From the cell containing the given text, extract its center point as (x, y) coordinate. 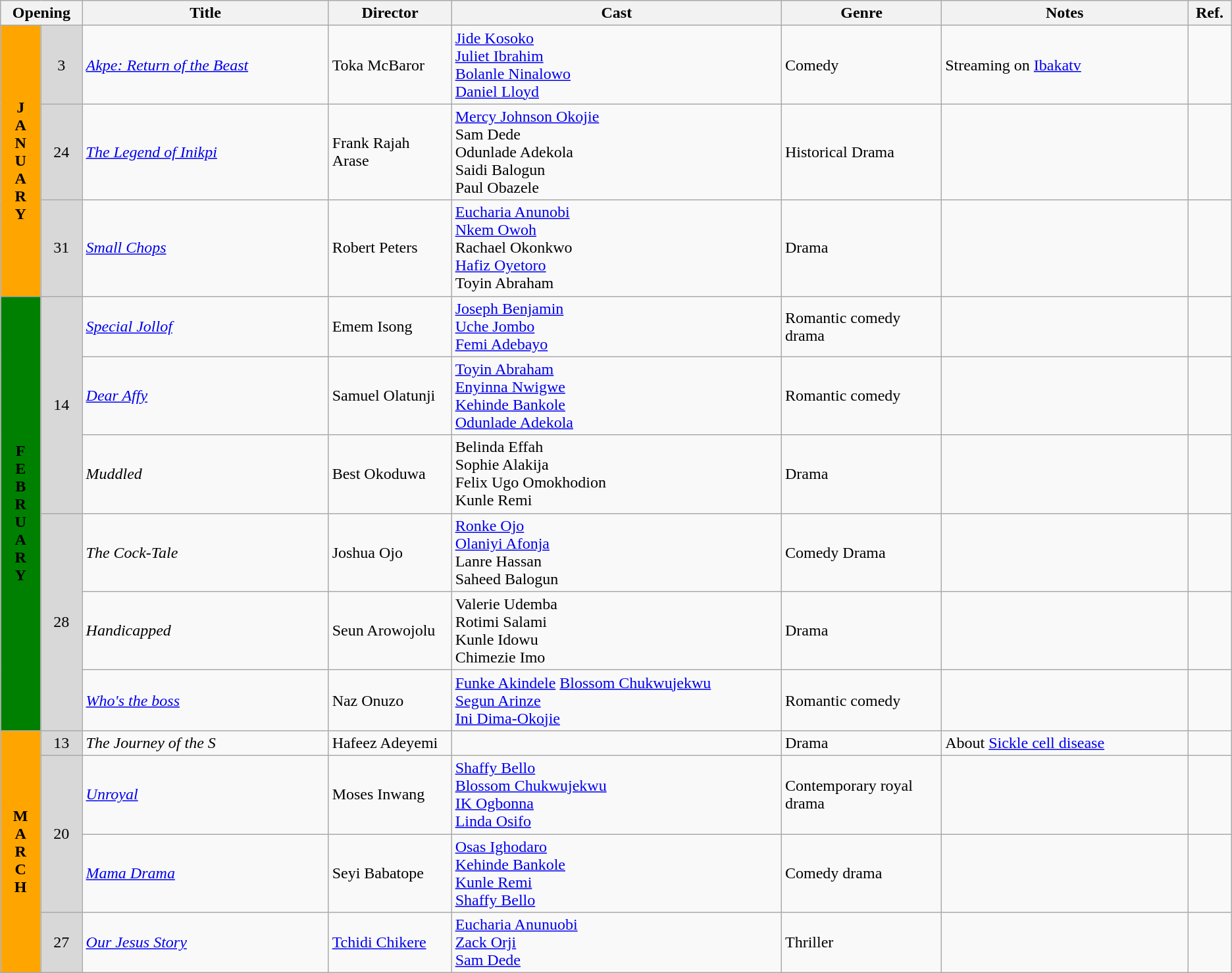
Best Okoduwa (390, 474)
Toka McBaror (390, 64)
27 (62, 943)
28 (62, 622)
Shaffy BelloBlossom ChukwujekwuIK OgbonnaLinda Osifo (616, 795)
Comedy (861, 64)
Seyi Babatope (390, 874)
Cast (616, 13)
Toyin AbrahamEnyinna NwigweKehinde BankoleOdunlade Adekola (616, 396)
13 (62, 743)
20 (62, 834)
24 (62, 152)
3 (62, 64)
Joshua Ojo (390, 553)
Mercy Johnson OkojieSam DedeOdunlade AdekolaSaidi BalogunPaul Obazele (616, 152)
Hafeez Adeyemi (390, 743)
Osas IghodaroKehinde BankoleKunle RemiShaffy Bello (616, 874)
Genre (861, 13)
Funke Akindele Blossom ChukwujekwuSegun ArinzeIni Dima-Okojie (616, 700)
Ronke OjoOlaniyi AfonjaLanre HassanSaheed Balogun (616, 553)
Moses Inwang (390, 795)
Small Chops (205, 248)
Muddled (205, 474)
Title (205, 13)
Notes (1065, 13)
Joseph BenjaminUche JomboFemi Adebayo (616, 326)
Eucharia AnunuobiZack OrjiSam Dede (616, 943)
Mama Drama (205, 874)
Tchidi Chikere (390, 943)
JANUARY (21, 161)
Robert Peters (390, 248)
Historical Drama (861, 152)
Eucharia AnunobiNkem OwohRachael OkonkwoHafiz OyetoroToyin Abraham (616, 248)
About Sickle cell disease (1065, 743)
Thriller (861, 943)
Our Jesus Story (205, 943)
Dear Affy (205, 396)
Handicapped (205, 630)
Contemporary royal drama (861, 795)
Seun Arowojolu (390, 630)
Ref. (1210, 13)
Special Jollof (205, 326)
Director (390, 13)
Unroyal (205, 795)
Valerie UdembaRotimi SalamiKunle IdowuChimezie Imo (616, 630)
Belinda EffahSophie AlakijaFelix Ugo OmokhodionKunle Remi (616, 474)
MARCH (21, 851)
Akpe: Return of the Beast (205, 64)
31 (62, 248)
Comedy Drama (861, 553)
Naz Onuzo (390, 700)
Frank Rajah Arase (390, 152)
Comedy drama (861, 874)
The Cock-Tale (205, 553)
Jide KosokoJuliet IbrahimBolanle NinalowoDaniel Lloyd (616, 64)
14 (62, 405)
Opening (41, 13)
Who's the boss (205, 700)
Streaming on Ibakatv (1065, 64)
The Journey of the S (205, 743)
The Legend of Inikpi (205, 152)
Emem Isong (390, 326)
Romantic comedy drama (861, 326)
FEBRUARY (21, 513)
Samuel Olatunji (390, 396)
